Return [x, y] of the center of cell containing provided text 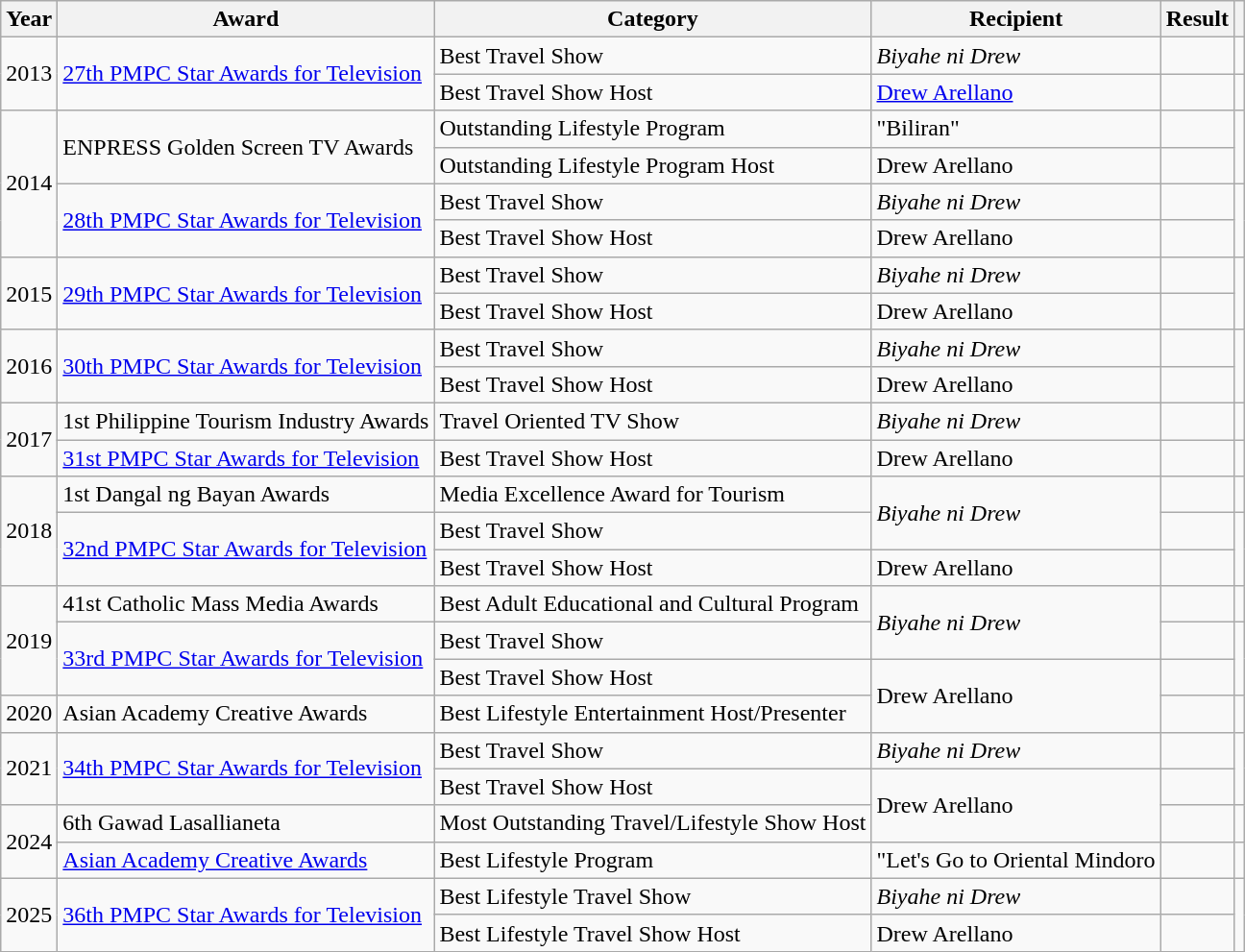
Best Lifestyle Travel Show Host [653, 933]
Best Lifestyle Travel Show [653, 896]
Result [1197, 19]
2016 [29, 366]
2024 [29, 842]
Media Excellence Award for Tourism [653, 495]
34th PMPC Star Awards for Television [246, 769]
Recipient [1016, 19]
"Let's Go to Oriental Mindoro [1016, 860]
Travel Oriented TV Show [653, 421]
30th PMPC Star Awards for Television [246, 366]
2025 [29, 915]
Year [29, 19]
Best Adult Educational and Cultural Program [653, 604]
33rd PMPC Star Awards for Television [246, 659]
1st Philippine Tourism Industry Awards [246, 421]
Best Lifestyle Entertainment Host/Presenter [653, 714]
6th Gawad Lasallianeta [246, 823]
28th PMPC Star Awards for Television [246, 220]
Outstanding Lifestyle Program [653, 129]
Most Outstanding Travel/Lifestyle Show Host [653, 823]
Award [246, 19]
2017 [29, 439]
2015 [29, 293]
Category [653, 19]
Best Lifestyle Program [653, 860]
"Biliran" [1016, 129]
2021 [29, 769]
ENPRESS Golden Screen TV Awards [246, 147]
32nd PMPC Star Awards for Television [246, 549]
2018 [29, 531]
2014 [29, 183]
31st PMPC Star Awards for Television [246, 458]
1st Dangal ng Bayan Awards [246, 495]
2013 [29, 74]
2019 [29, 641]
36th PMPC Star Awards for Television [246, 915]
29th PMPC Star Awards for Television [246, 293]
27th PMPC Star Awards for Television [246, 74]
41st Catholic Mass Media Awards [246, 604]
Outstanding Lifestyle Program Host [653, 165]
2020 [29, 714]
